Provide the [x, y] coordinate of the cell's center where the given text is located.  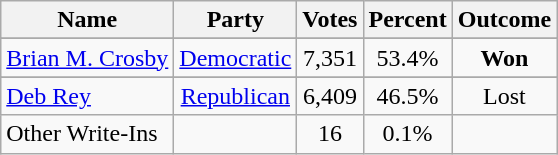
Republican [236, 96]
Votes [330, 20]
Percent [408, 20]
Outcome [504, 20]
16 [330, 134]
Democratic [236, 58]
53.4% [408, 58]
Party [236, 20]
6,409 [330, 96]
Brian M. Crosby [88, 58]
0.1% [408, 134]
Lost [504, 96]
Other Write-Ins [88, 134]
7,351 [330, 58]
Name [88, 20]
Deb Rey [88, 96]
Won [504, 58]
46.5% [408, 96]
